From the cell containing the given text, extract its center point as [x, y] coordinate. 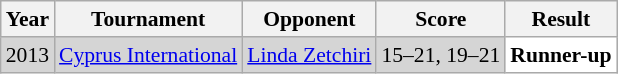
15–21, 19–21 [440, 55]
Cyprus International [148, 55]
2013 [28, 55]
Linda Zetchiri [309, 55]
Opponent [309, 19]
Result [560, 19]
Tournament [148, 19]
Score [440, 19]
Year [28, 19]
Runner-up [560, 55]
